Capture the cell that displays the provided text and extract its (X, Y) central coordinate. 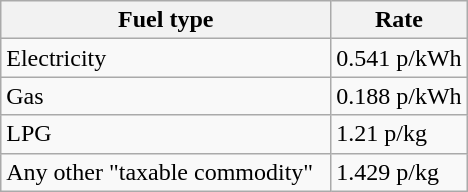
1.429 p/kg (399, 172)
1.21 p/kg (399, 134)
Any other "taxable commodity" (166, 172)
LPG (166, 134)
Electricity (166, 58)
0.188 p/kWh (399, 96)
Fuel type (166, 20)
Rate (399, 20)
Gas (166, 96)
0.541 p/kWh (399, 58)
